Detect which cell encompasses the target text, then output its [X, Y] center coordinate. 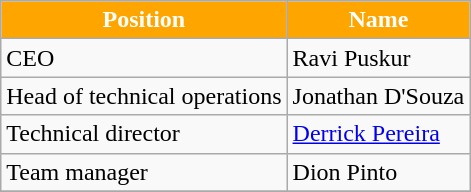
Position [144, 20]
Dion Pinto [378, 172]
Jonathan D'Souza [378, 96]
Ravi Puskur [378, 58]
Technical director [144, 134]
Name [378, 20]
Head of technical operations [144, 96]
Derrick Pereira [378, 134]
Team manager [144, 172]
CEO [144, 58]
